Determine the (X, Y) coordinate at the center of the cell enclosing the given text.  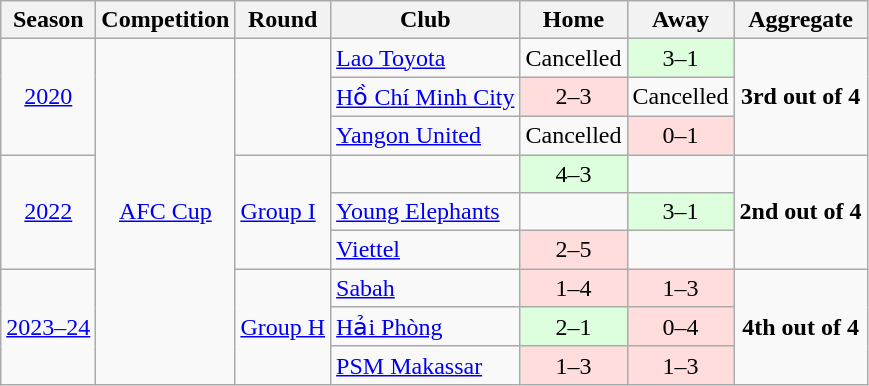
0–4 (680, 327)
Away (680, 20)
2020 (48, 97)
Viettel (426, 250)
Hồ Chí Minh City (426, 97)
0–1 (680, 135)
PSM Makassar (426, 365)
2023–24 (48, 327)
Hải Phòng (426, 327)
Club (426, 20)
2–5 (574, 250)
2nd out of 4 (800, 211)
2–1 (574, 327)
Season (48, 20)
Group I (283, 211)
Lao Toyota (426, 58)
4–3 (574, 173)
1–4 (574, 288)
Home (574, 20)
Round (283, 20)
3rd out of 4 (800, 97)
Aggregate (800, 20)
Young Elephants (426, 212)
2–3 (574, 97)
4th out of 4 (800, 327)
Sabah (426, 288)
Yangon United (426, 135)
2022 (48, 211)
AFC Cup (166, 212)
Group H (283, 327)
Competition (166, 20)
